Determine the [x, y] coordinate at the center of the cell enclosing the given text.  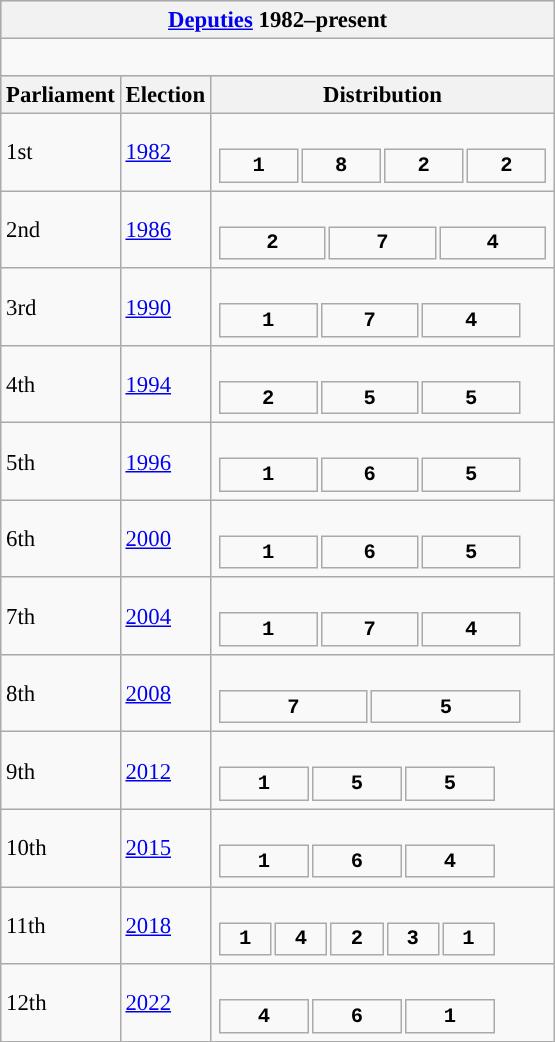
2018 [165, 926]
1994 [165, 384]
2015 [165, 848]
2000 [165, 538]
7 5 [382, 694]
1 6 4 [382, 848]
11th [60, 926]
Election [165, 95]
Deputies 1982–present [278, 20]
2 5 5 [382, 384]
9th [60, 770]
1 5 5 [382, 770]
4 6 1 [382, 1002]
4th [60, 384]
1996 [165, 462]
1982 [165, 152]
8th [60, 694]
2022 [165, 1002]
1st [60, 152]
8 [341, 166]
2004 [165, 616]
2008 [165, 694]
6th [60, 538]
2nd [60, 230]
2012 [165, 770]
3 [412, 939]
1 8 2 2 [382, 152]
1986 [165, 230]
Parliament [60, 95]
3rd [60, 306]
1990 [165, 306]
7th [60, 616]
10th [60, 848]
1 4 2 3 1 [382, 926]
5th [60, 462]
2 7 4 [382, 230]
Distribution [382, 95]
12th [60, 1002]
